Identify which cell holds the provided text, then report its (X, Y) central coordinate. 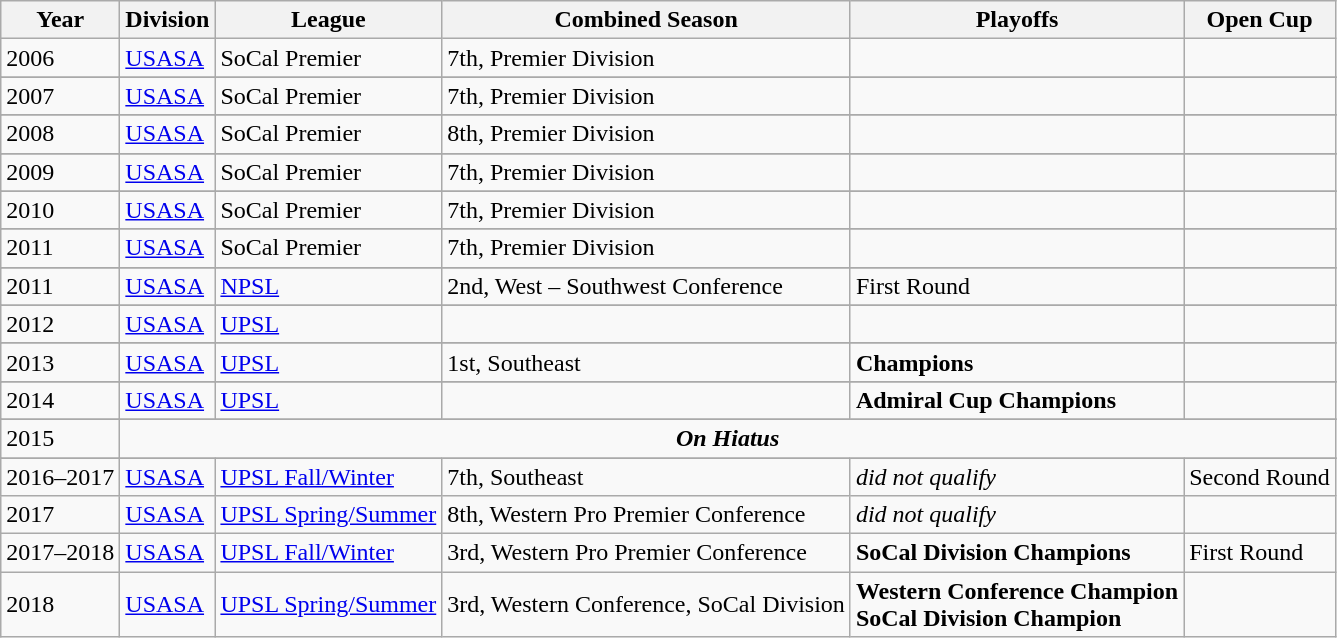
Playoffs (1016, 20)
2007 (60, 96)
2nd, West – Southwest Conference (646, 286)
Division (168, 20)
Western Conference ChampionSoCal Division Champion (1016, 604)
On Hiatus (728, 438)
2012 (60, 324)
Year (60, 20)
Champions (1016, 362)
SoCal Division Champions (1016, 553)
2010 (60, 210)
8th, Western Pro Premier Conference (646, 515)
3rd, Western Conference, SoCal Division (646, 604)
7th, Southeast (646, 477)
2018 (60, 604)
3rd, Western Pro Premier Conference (646, 553)
2016–2017 (60, 477)
2009 (60, 172)
2008 (60, 134)
2013 (60, 362)
Second Round (1260, 477)
Combined Season (646, 20)
1st, Southeast (646, 362)
2017 (60, 515)
Open Cup (1260, 20)
NPSL (328, 286)
2006 (60, 58)
2014 (60, 400)
Admiral Cup Champions (1016, 400)
2017–2018 (60, 553)
2015 (60, 438)
8th, Premier Division (646, 134)
League (328, 20)
